Capture the cell that displays the provided text and extract its (X, Y) central coordinate. 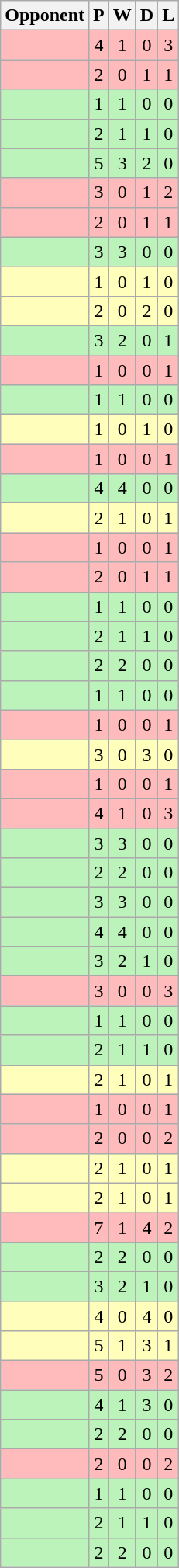
D (146, 16)
P (99, 16)
7 (99, 1227)
L (169, 16)
W (122, 16)
Opponent (45, 16)
